For the text-containing cell, return its midpoint in (X, Y) coordinate format. 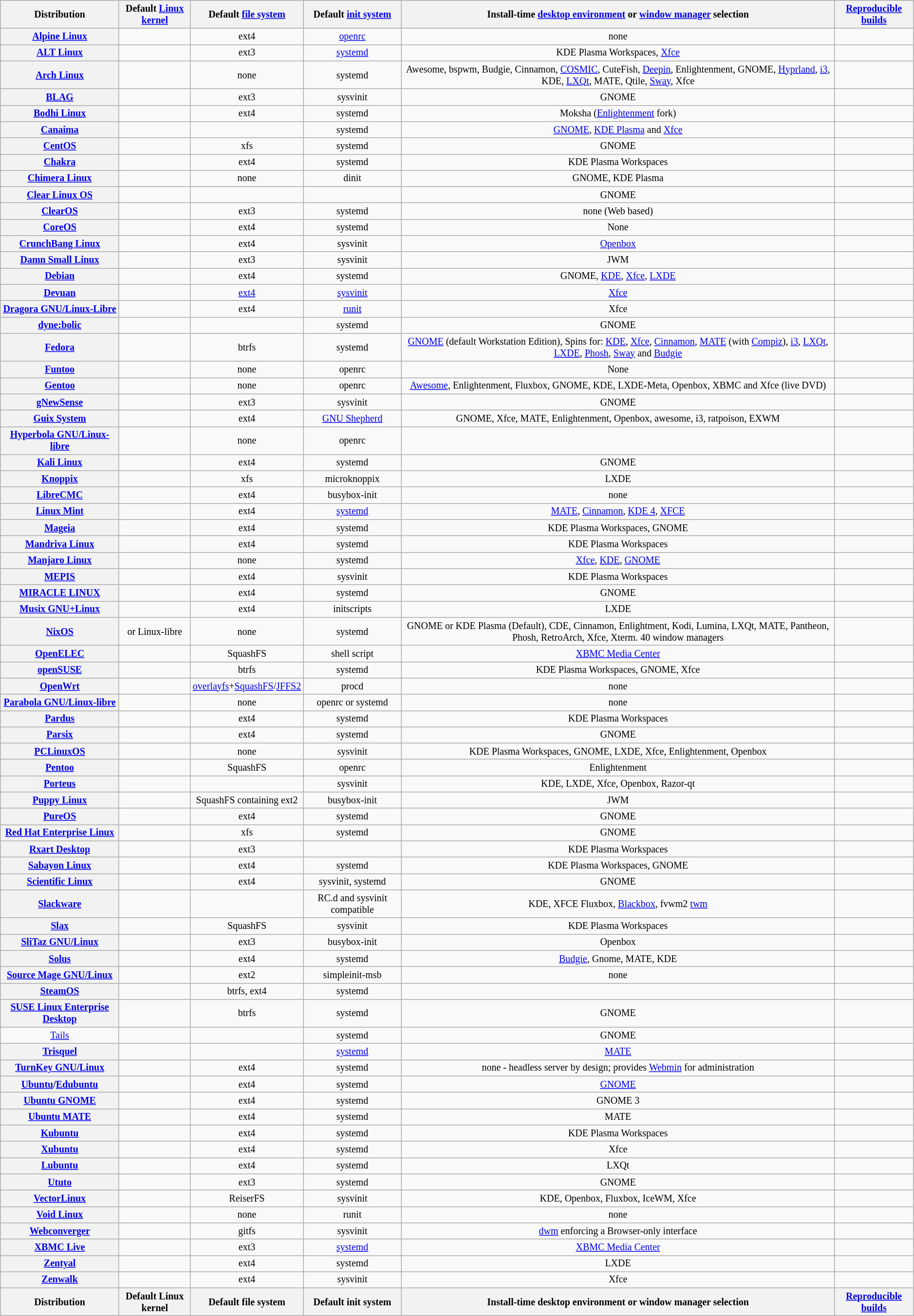
Manjaro Linux (60, 561)
Moksha (Enlightenment fork) (618, 113)
SteamOS (60, 991)
dinit (353, 178)
Linux Mint (60, 511)
Xfce, KDE, GNOME (618, 561)
Ututo (60, 1182)
Slackware (60, 904)
ALT Linux (60, 53)
GNOME 3 (618, 1100)
Slax (60, 926)
Budgie, Gnome, MATE, KDE (618, 958)
KDE Plasma Workspaces, Xfce (618, 53)
MATE, Cinnamon, KDE 4, XFCE (618, 511)
GNOME or KDE Plasma (Default), CDE, Cinnamon, Enlightment, Kodi, Lumina, LXQt, MATE, Pantheon, Phosh, RetroArch, Xfce, Xterm. 40 window managers (618, 631)
microknoppix (353, 479)
MEPIS (60, 576)
PureOS (60, 817)
Scientific Linux (60, 882)
TurnKey GNU/Linux (60, 1068)
CentOS (60, 146)
Puppy Linux (60, 800)
Rxart Desktop (60, 849)
GNU Shepherd (353, 419)
Kali Linux (60, 463)
KDE Plasma Workspaces, GNOME, Xfce (618, 670)
SUSE Linux Enterprise Desktop (60, 1014)
LXQt (618, 1166)
openrc or systemd (353, 702)
overlayfs+SquashFS/JFFS2 (247, 686)
VectorLinux (60, 1199)
shell script (353, 653)
btrfs, ext4 (247, 991)
Mandriva Linux (60, 544)
NixOS (60, 631)
ReiserFS (247, 1199)
BLAG (60, 97)
Debian (60, 277)
Source Mage GNU/Linux (60, 975)
SquashFS containing ext2 (247, 800)
Enlightenment (618, 767)
GNOME, KDE, Xfce, LXDE (618, 277)
Xubuntu (60, 1150)
KDE, LXDE, Xfce, Openbox, Razor-qt (618, 784)
simpleinit-msb (353, 975)
Funtoo (60, 369)
gNewSense (60, 402)
Kubuntu (60, 1133)
Ubuntu MATE (60, 1117)
Ubuntu GNOME (60, 1100)
Canaima (60, 130)
GNOME, KDE Plasma and Xfce (618, 130)
ClearOS (60, 211)
Zenwalk (60, 1279)
Zentyal (60, 1264)
KDE, XFCE Fluxbox, Blackbox, fvwm2 twm (618, 904)
sysvinit, systemd (353, 882)
OpenELEC (60, 653)
Arch Linux (60, 75)
GNOME (default Workstation Edition), Spins for: KDE, Xfce, Cinnamon, MATE (with Compiz), i3, LXQt, LXDE, Phosh, Sway and Budgie (618, 348)
Fedora (60, 348)
dyne:bolic (60, 325)
Tails (60, 1035)
MIRACLE LINUX (60, 593)
Musix GNU+Linux (60, 610)
CoreOS (60, 228)
Pentoo (60, 767)
Parsix (60, 735)
initscripts (353, 610)
Devuan (60, 293)
Damn Small Linux (60, 260)
ext2 (247, 975)
Ubuntu/Edubuntu (60, 1085)
Solus (60, 958)
Red Hat Enterprise Linux (60, 833)
LibreCMC (60, 496)
CrunchBang Linux (60, 243)
SliTaz GNU/Linux (60, 943)
openSUSE (60, 670)
Sabayon Linux (60, 866)
dwm enforcing a Browser-only interface (618, 1231)
procd (353, 686)
Hyperbola GNU/Linux-libre (60, 440)
none (Web based) (618, 211)
XBMC Live (60, 1247)
Bodhi Linux (60, 113)
Parabola GNU/Linux-libre (60, 702)
Awesome, bspwm, Budgie, Cinnamon, COSMIC, CuteFish, Deepin, Enlightenment, GNOME, Hyprland, i3, KDE, LXQt, MATE, Qtile, Sway, Xfce (618, 75)
none - headless server by design; provides Webmin for administration (618, 1068)
Gentoo (60, 386)
Dragora GNU/Linux-Libre (60, 309)
Chakra (60, 163)
Mageia (60, 528)
OpenWrt (60, 686)
Alpine Linux (60, 37)
Porteus (60, 784)
Webconverger (60, 1231)
Guix System (60, 419)
Lubuntu (60, 1166)
Knoppix (60, 479)
Clear Linux OS (60, 195)
gitfs (247, 1231)
GNOME, Xfce, MATE, Enlightenment, Openbox, awesome, i3, ratpoison, EXWM (618, 419)
Awesome, Enlightenment, Fluxbox, GNOME, KDE, LXDE-Meta, Openbox, XBMC and Xfce (live DVD) (618, 386)
KDE, Openbox, Fluxbox, IceWM, Xfce (618, 1199)
or Linux-libre (155, 631)
Void Linux (60, 1214)
Chimera Linux (60, 178)
Trisquel (60, 1052)
Pardus (60, 719)
RC.d and sysvinit compatible (353, 904)
GNOME, KDE Plasma (618, 178)
PCLinuxOS (60, 752)
KDE Plasma Workspaces, GNOME, LXDE, Xfce, Enlightenment, Openbox (618, 752)
